Find where the given text appears and provide that cell's center as (X, Y) coordinate. 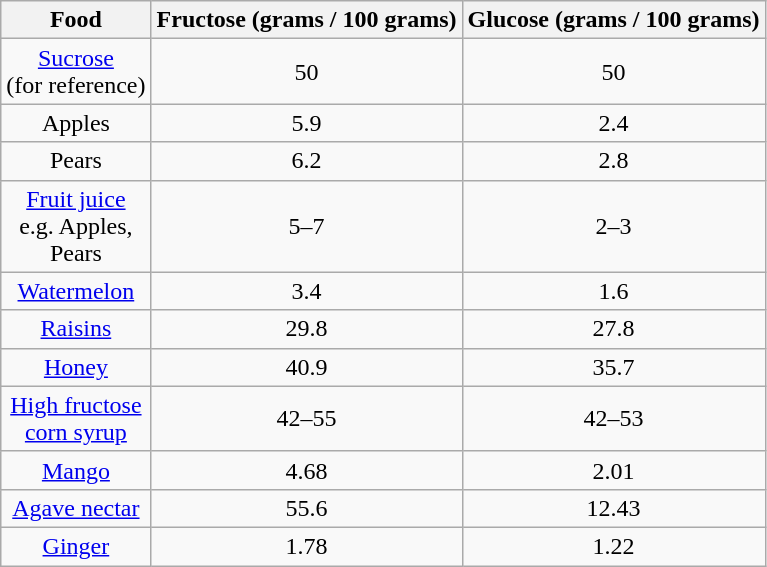
Glucose (grams / 100 grams) (614, 20)
5.9 (306, 123)
Honey (76, 367)
42–53 (614, 418)
Sucrose(for reference) (76, 72)
5–7 (306, 226)
42–55 (306, 418)
2.8 (614, 161)
1.6 (614, 291)
Food (76, 20)
1.22 (614, 546)
6.2 (306, 161)
Ginger (76, 546)
Agave nectar (76, 508)
2–3 (614, 226)
4.68 (306, 470)
Fructose (grams / 100 grams) (306, 20)
12.43 (614, 508)
Pears (76, 161)
3.4 (306, 291)
2.4 (614, 123)
High fructose corn syrup (76, 418)
55.6 (306, 508)
35.7 (614, 367)
1.78 (306, 546)
Watermelon (76, 291)
Raisins (76, 329)
40.9 (306, 367)
Apples (76, 123)
29.8 (306, 329)
Fruit juice e.g. Apples, Pears (76, 226)
Mango (76, 470)
27.8 (614, 329)
2.01 (614, 470)
